Find where the given text appears and provide that cell's center as (x, y) coordinate. 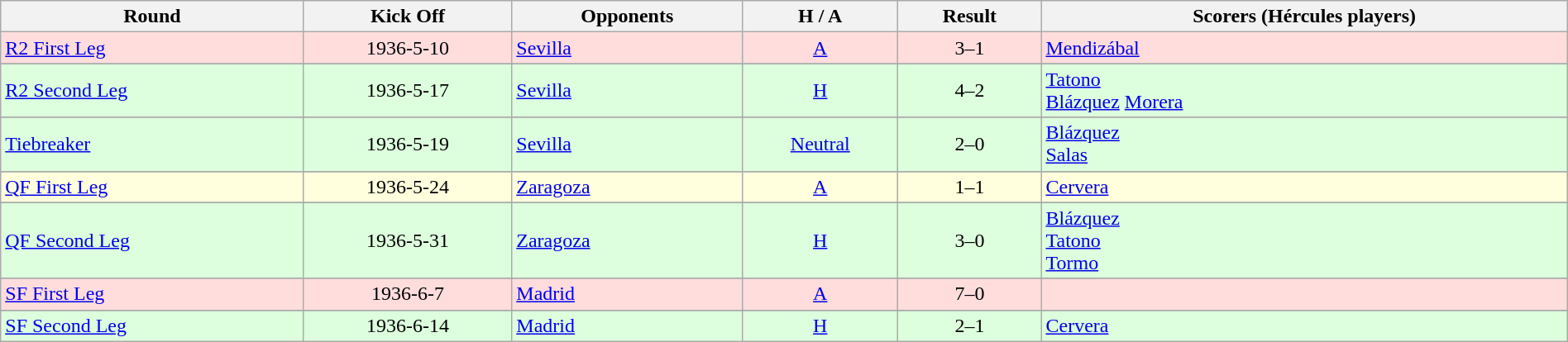
Tiebreaker (152, 144)
3–1 (969, 48)
Opponents (627, 17)
1936-5-19 (408, 144)
Kick Off (408, 17)
4–2 (969, 91)
Mendizábal (1304, 48)
Neutral (820, 144)
1936-5-31 (408, 240)
SF First Leg (152, 294)
1936-6-7 (408, 294)
H / A (820, 17)
QF First Leg (152, 187)
Scorers (Hércules players) (1304, 17)
1936-5-17 (408, 91)
SF Second Leg (152, 325)
Blázquez Tatono Tormo (1304, 240)
QF Second Leg (152, 240)
1–1 (969, 187)
2–0 (969, 144)
Round (152, 17)
1936-5-24 (408, 187)
Tatono Blázquez Morera (1304, 91)
1936-6-14 (408, 325)
1936-5-10 (408, 48)
Result (969, 17)
R2 Second Leg (152, 91)
3–0 (969, 240)
2–1 (969, 325)
R2 First Leg (152, 48)
Blázquez Salas (1304, 144)
7–0 (969, 294)
